Output the (X, Y) coordinate of the center of the cell containing the given text.  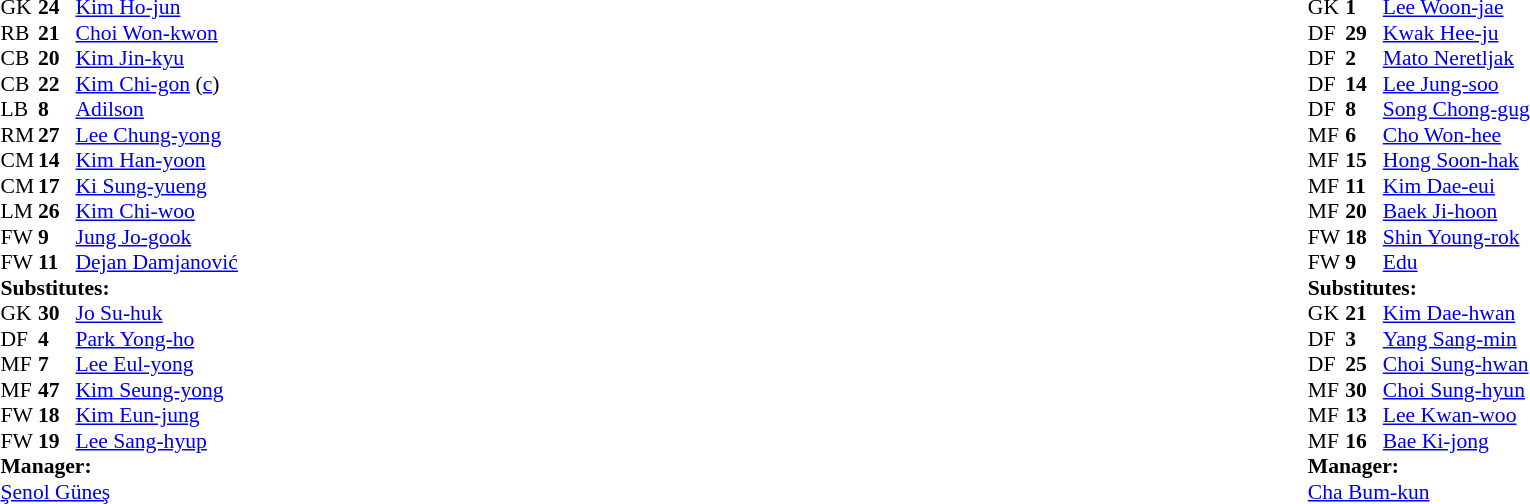
Lee Eul-yong (157, 365)
Choi Sung-hyun (1456, 390)
Dejan Damjanović (157, 263)
Hong Soon-hak (1456, 161)
Kim Jin-kyu (157, 59)
Edu (1456, 263)
Kim Dae-hwan (1456, 313)
Choi Won-kwon (157, 33)
Kim Dae-eui (1456, 186)
2 (1364, 59)
Mato Neretljak (1456, 59)
LM (19, 211)
19 (57, 441)
Cho Won-hee (1456, 135)
6 (1364, 135)
13 (1364, 415)
Shin Young-rok (1456, 237)
Baek Ji-hoon (1456, 211)
Park Yong-ho (157, 339)
17 (57, 186)
27 (57, 135)
Ki Sung-yueng (157, 186)
Bae Ki-jong (1456, 441)
29 (1364, 33)
Kim Han-yoon (157, 161)
Adilson (157, 109)
LB (19, 109)
16 (1364, 441)
Jung Jo-gook (157, 237)
25 (1364, 365)
26 (57, 211)
Song Chong-gug (1456, 109)
Lee Chung-yong (157, 135)
15 (1364, 161)
Lee Jung-soo (1456, 84)
Lee Sang-hyup (157, 441)
Kim Seung-yong (157, 390)
RB (19, 33)
7 (57, 365)
Kwak Hee-ju (1456, 33)
RM (19, 135)
Jo Su-huk (157, 313)
Choi Sung-hwan (1456, 365)
Kim Eun-jung (157, 415)
Yang Sang-min (1456, 339)
3 (1364, 339)
Kim Chi-woo (157, 211)
47 (57, 390)
Lee Kwan-woo (1456, 415)
4 (57, 339)
22 (57, 84)
Kim Chi-gon (c) (157, 84)
